Identify which cell holds the provided text, then report its [x, y] central coordinate. 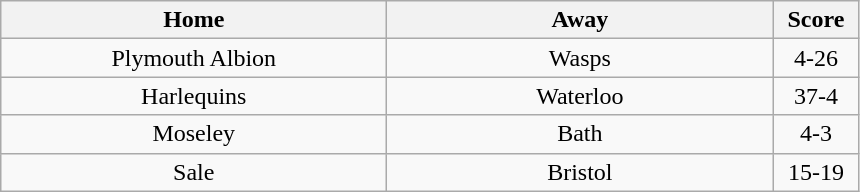
Wasps [580, 58]
Waterloo [580, 96]
15-19 [816, 172]
Bristol [580, 172]
Moseley [194, 134]
Away [580, 20]
Harlequins [194, 96]
Bath [580, 134]
Home [194, 20]
Score [816, 20]
4-3 [816, 134]
4-26 [816, 58]
Plymouth Albion [194, 58]
37-4 [816, 96]
Sale [194, 172]
